Output the [x, y] coordinate of the center of the cell containing the given text.  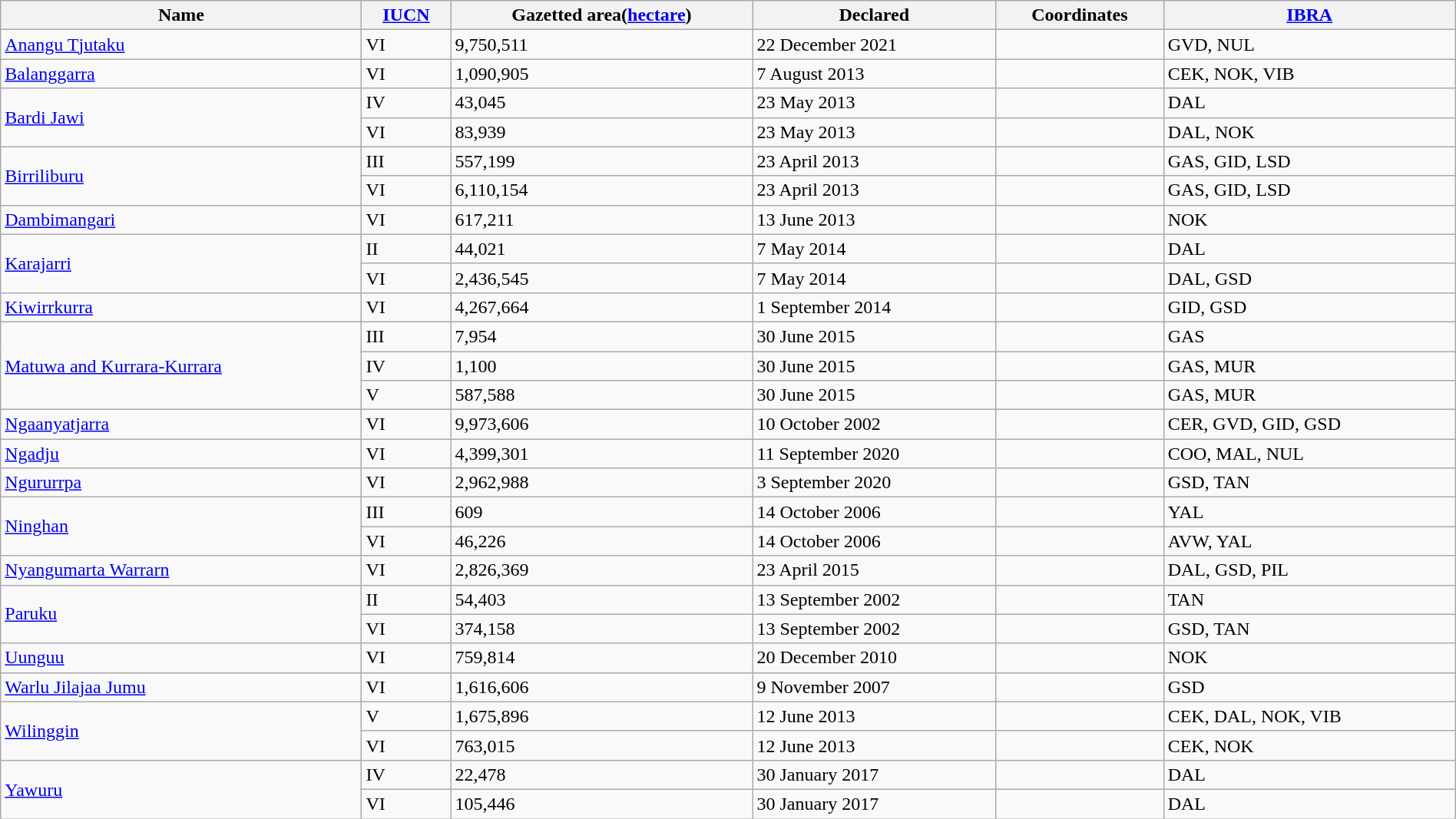
AVW, YAL [1309, 541]
83,939 [602, 132]
2,826,369 [602, 570]
DAL, NOK [1309, 132]
9,973,606 [602, 424]
3 September 2020 [874, 483]
105,446 [602, 804]
Balanggarra [181, 74]
Wilinggin [181, 731]
374,158 [602, 629]
11 September 2020 [874, 454]
DAL, GSD [1309, 278]
609 [602, 512]
Kiwirrkurra [181, 307]
4,267,664 [602, 307]
GSD [1309, 687]
43,045 [602, 103]
COO, MAL, NUL [1309, 454]
763,015 [602, 745]
22,478 [602, 774]
Warlu Jilajaa Jumu [181, 687]
44,021 [602, 249]
Ninghan [181, 527]
Birriliburu [181, 176]
GID, GSD [1309, 307]
9 November 2007 [874, 687]
46,226 [602, 541]
2,962,988 [602, 483]
Declared [874, 15]
GVD, NUL [1309, 45]
617,211 [602, 220]
Karajarri [181, 263]
Name [181, 15]
CEK, NOK, VIB [1309, 74]
IUCN [406, 15]
1,100 [602, 366]
Gazetted area(hectare) [602, 15]
9,750,511 [602, 45]
759,814 [602, 658]
TAN [1309, 599]
587,588 [602, 395]
GAS [1309, 336]
10 October 2002 [874, 424]
1,090,905 [602, 74]
Coordinates [1080, 15]
557,199 [602, 161]
1 September 2014 [874, 307]
Dambimangari [181, 220]
CEK, NOK [1309, 745]
54,403 [602, 599]
Matuwa and Kurrara-Kurrara [181, 365]
20 December 2010 [874, 658]
1,675,896 [602, 716]
1,616,606 [602, 687]
2,436,545 [602, 278]
Bardi Jawi [181, 117]
YAL [1309, 512]
Anangu Tjutaku [181, 45]
Nyangumarta Warrarn [181, 570]
CEK, DAL, NOK, VIB [1309, 716]
23 April 2015 [874, 570]
13 June 2013 [874, 220]
22 December 2021 [874, 45]
IBRA [1309, 15]
Ngururrpa [181, 483]
4,399,301 [602, 454]
Ngaanyatjarra [181, 424]
Ngadju [181, 454]
7,954 [602, 336]
DAL, GSD, PIL [1309, 570]
Uunguu [181, 658]
6,110,154 [602, 190]
7 August 2013 [874, 74]
Paruku [181, 614]
Yawuru [181, 789]
CER, GVD, GID, GSD [1309, 424]
